Return the (X, Y) coordinate for the center point of the cell that contains the specified text.  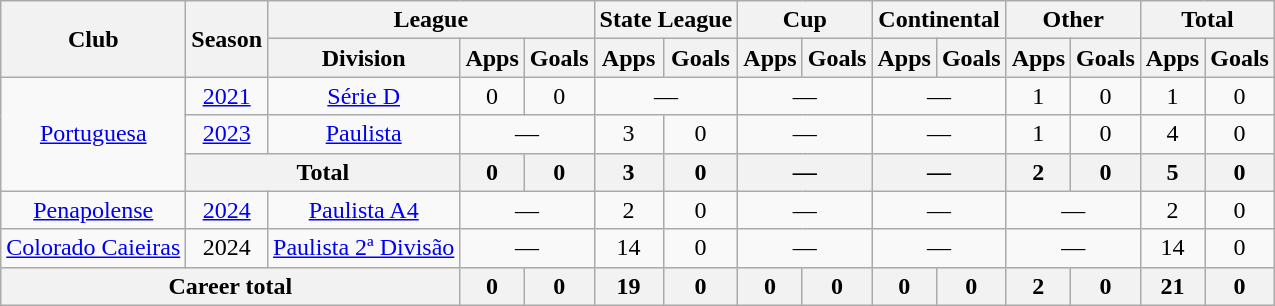
5 (1172, 172)
Continental (939, 20)
Cup (805, 20)
2021 (227, 96)
Série D (364, 96)
Penapolense (94, 210)
Career total (230, 286)
4 (1172, 134)
Paulista 2ª Divisão (364, 248)
2023 (227, 134)
Portuguesa (94, 134)
19 (628, 286)
State League (666, 20)
Paulista (364, 134)
Club (94, 39)
Colorado Caieiras (94, 248)
League (432, 20)
Paulista A4 (364, 210)
Division (364, 58)
Season (227, 39)
21 (1172, 286)
Other (1073, 20)
